Locate the cell with the specified text and output its (X, Y) center coordinate. 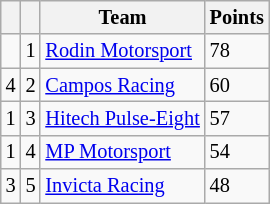
57 (237, 118)
MP Motorsport (122, 152)
78 (237, 51)
Rodin Motorsport (122, 51)
Invicta Racing (122, 186)
Campos Racing (122, 85)
Team (122, 17)
2 (31, 85)
54 (237, 152)
Points (237, 17)
Hitech Pulse-Eight (122, 118)
5 (31, 186)
60 (237, 85)
48 (237, 186)
